Identify which cell holds the provided text, then report its (x, y) central coordinate. 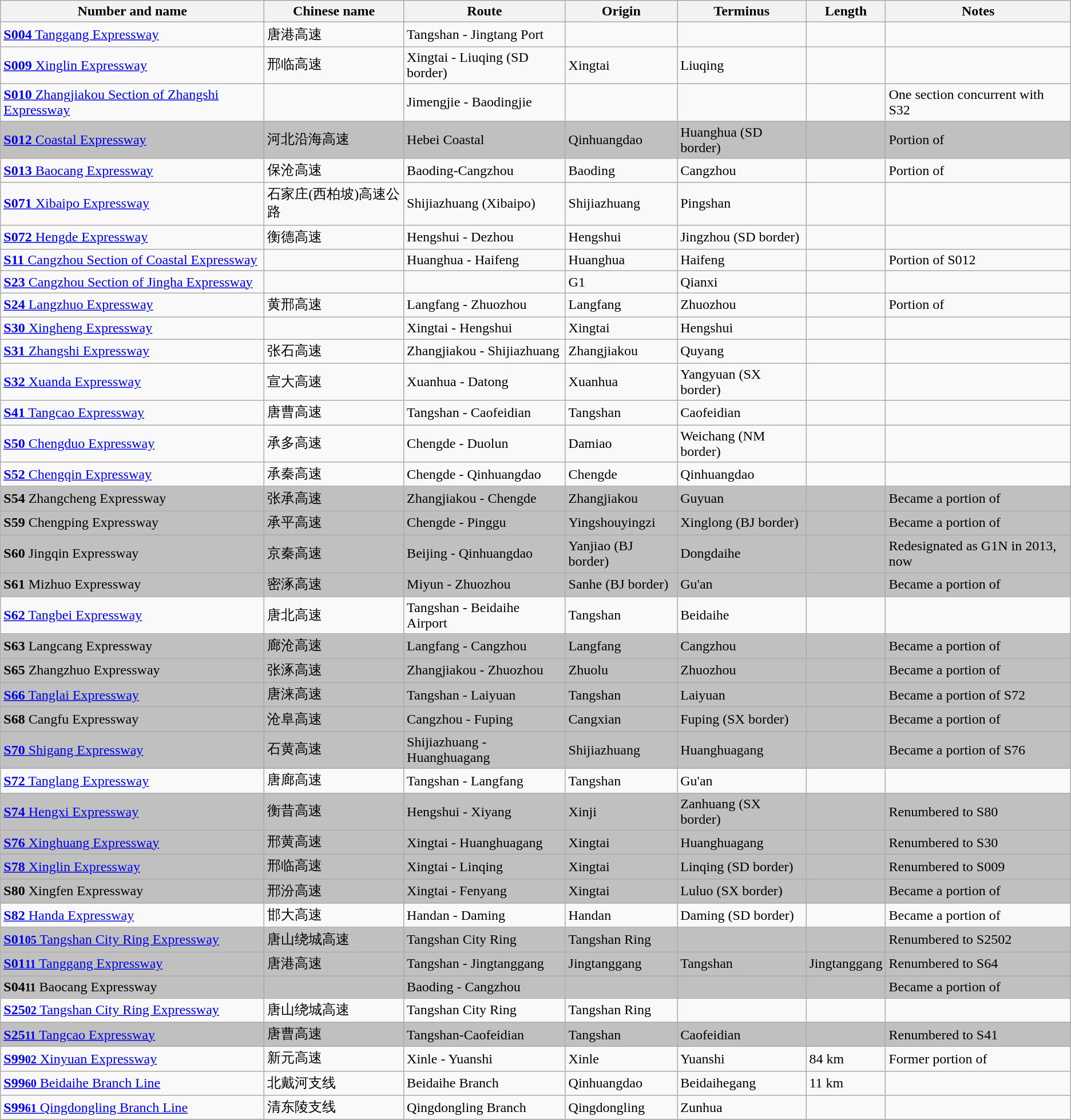
Huanghua - Haifeng (485, 260)
S70 Shigang Expressway (133, 749)
Redesignated as G1N in 2013, now (978, 554)
Beidaihe Branch (485, 1083)
Zhangjiakou - Chengde (485, 499)
Qingdongling (621, 1107)
Became a portion of S72 (978, 694)
S072 Hengde Expressway (133, 237)
Daming (SD border) (741, 915)
Cangxian (621, 720)
S0411 Baocang Expressway (133, 987)
承秦高速 (334, 475)
Tangshan - Laiyuan (485, 694)
Yuanshi (741, 1059)
S82 Handa Expressway (133, 915)
S80 Xingfen Expressway (133, 891)
One section concurrent with S32 (978, 102)
Number and name (133, 11)
张涿高速 (334, 670)
Dongdaihe (741, 554)
S62 Tangbei Expressway (133, 615)
Tangshan - Langfang (485, 780)
Tangshan-Caofeidian (485, 1034)
Laiyuan (741, 694)
Shijiazhuang - Huanghuagang (485, 749)
黄邢高速 (334, 305)
Chengde - Duolun (485, 444)
Xuanhua (621, 382)
衡昔高速 (334, 811)
S68 Cangfu Expressway (133, 720)
Hebei Coastal (485, 140)
Zhuolu (621, 670)
Zhangjiakou - Shijiazhuang (485, 351)
Huanghua (SD border) (741, 140)
Guyuan (741, 499)
Baoding (621, 170)
Chengde - Qinhuangdao (485, 475)
Xuanhua - Datong (485, 382)
Baoding - Cangzhou (485, 987)
S61 Mizhuo Expressway (133, 585)
密涿高速 (334, 585)
石黄高速 (334, 749)
S071 Xibaipo Expressway (133, 204)
S010 Zhangjiakou Section of Zhangshi Expressway (133, 102)
Route (485, 11)
张石高速 (334, 351)
唐廊高速 (334, 780)
邢汾高速 (334, 891)
Renumbered to S2502 (978, 939)
Yangyuan (SX border) (741, 382)
Renumbered to S30 (978, 842)
Jimengjie - Baodingjie (485, 102)
唐北高速 (334, 615)
S30 Xingheng Expressway (133, 328)
Linqing (SD border) (741, 867)
承多高速 (334, 444)
Baoding-Cangzhou (485, 170)
S11 Cangzhou Section of Coastal Expressway (133, 260)
Renumbered to S41 (978, 1034)
Chengde - Pinggu (485, 523)
京秦高速 (334, 554)
S72 Tanglang Expressway (133, 780)
Miyun - Zhuozhou (485, 585)
Xingtai - Hengshui (485, 328)
Portion of S012 (978, 260)
Weichang (NM border) (741, 444)
S32 Xuanda Expressway (133, 382)
Damiao (621, 444)
承平高速 (334, 523)
Qianxi (741, 282)
S004 Tanggang Expressway (133, 34)
Handan (621, 915)
Zhangjiakou - Zhuozhou (485, 670)
S63 Langcang Expressway (133, 646)
清东陵支线 (334, 1107)
Yingshouyingzi (621, 523)
Handan - Daming (485, 915)
Liuqing (741, 65)
Hengshui - Dezhou (485, 237)
邢黄高速 (334, 842)
张承高速 (334, 499)
S24 Langzhuo Expressway (133, 305)
Cangzhou - Fuping (485, 720)
新元高速 (334, 1059)
S9902 Xinyuan Expressway (133, 1059)
Langfang - Cangzhou (485, 646)
邯大高速 (334, 915)
Length (846, 11)
Xinle - Yuanshi (485, 1059)
Zunhua (741, 1107)
沧阜高速 (334, 720)
Notes (978, 11)
Langfang - Zhuozhou (485, 305)
Hengshui - Xiyang (485, 811)
保沧高速 (334, 170)
Beidaihe (741, 615)
Xinle (621, 1059)
Xingtai - Fenyang (485, 891)
Beidaihegang (741, 1083)
84 km (846, 1059)
Qingdongling Branch (485, 1107)
Former portion of (978, 1059)
Tangshan - Beidaihe Airport (485, 615)
S2511 Tangcao Expressway (133, 1034)
廊沧高速 (334, 646)
宣大高速 (334, 382)
S54 Zhangcheng Expressway (133, 499)
S009 Xinglin Expressway (133, 65)
Yanjiao (BJ border) (621, 554)
衡德高速 (334, 237)
Jingzhou (SD border) (741, 237)
S31 Zhangshi Expressway (133, 351)
Haifeng (741, 260)
Tangshan - Jingtang Port (485, 34)
Fuping (SX border) (741, 720)
Shijiazhuang (Xibaipo) (485, 204)
Sanhe (BJ border) (621, 585)
S2502 Tangshan City Ring Expressway (133, 1010)
唐涞高速 (334, 694)
S74 Hengxi Expressway (133, 811)
Huanghua (621, 260)
Xinglong (BJ border) (741, 523)
Zanhuang (SX border) (741, 811)
Xingtai - Huanghuagang (485, 842)
S50 Chengduo Expressway (133, 444)
Xinji (621, 811)
S23 Cangzhou Section of Jingha Expressway (133, 282)
S9961 Qingdongling Branch Line (133, 1107)
S65 Zhangzhuo Expressway (133, 670)
G1 (621, 282)
Chengde (621, 475)
石家庄(西柏坡)高速公路 (334, 204)
S76 Xinghuang Expressway (133, 842)
Chinese name (334, 11)
S41 Tangcao Expressway (133, 413)
Luluo (SX border) (741, 891)
Became a portion of S76 (978, 749)
S9960 Beidaihe Branch Line (133, 1083)
Terminus (741, 11)
S013 Baocang Expressway (133, 170)
11 km (846, 1083)
Renumbered to S64 (978, 964)
S60 Jingqin Expressway (133, 554)
Tangshan - Jingtanggang (485, 964)
Renumbered to S009 (978, 867)
Origin (621, 11)
S0111 Tanggang Expressway (133, 964)
Quyang (741, 351)
Pingshan (741, 204)
Tangshan - Caofeidian (485, 413)
S78 Xinglin Expressway (133, 867)
S59 Chengping Expressway (133, 523)
Xingtai - Linqing (485, 867)
S66 Tanglai Expressway (133, 694)
Beijing - Qinhuangdao (485, 554)
S0105 Tangshan City Ring Expressway (133, 939)
Renumbered to S80 (978, 811)
北戴河支线 (334, 1083)
S52 Chengqin Expressway (133, 475)
Xingtai - Liuqing (SD border) (485, 65)
河北沿海高速 (334, 140)
S012 Coastal Expressway (133, 140)
